Search for the cell housing the specified text and yield its (X, Y) center coordinate. 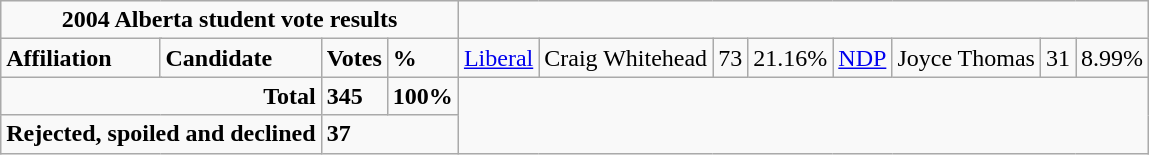
Votes (354, 58)
Rejected, spoiled and declined (161, 134)
Affiliation (80, 58)
Candidate (240, 58)
% (422, 58)
Total (161, 96)
Craig Whitehead (626, 58)
NDP (862, 58)
100% (422, 96)
2004 Alberta student vote results (230, 20)
Joyce Thomas (966, 58)
31 (1058, 58)
345 (354, 96)
8.99% (1112, 58)
37 (390, 134)
Liberal (498, 58)
73 (730, 58)
21.16% (790, 58)
